Pinpoint the cell where the given text exists, returning its (X, Y) midpoint coordinate. 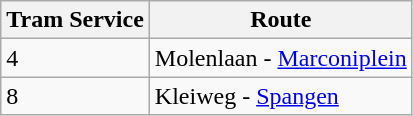
Molenlaan - Marconiplein (280, 58)
8 (76, 96)
Route (280, 20)
Tram Service (76, 20)
Kleiweg - Spangen (280, 96)
4 (76, 58)
